Search for the cell housing the specified text and yield its (X, Y) center coordinate. 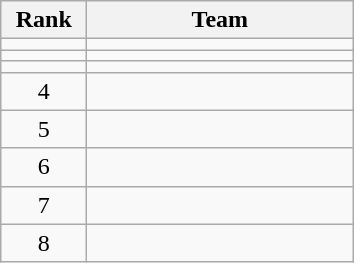
Rank (44, 20)
6 (44, 167)
5 (44, 129)
4 (44, 91)
8 (44, 243)
7 (44, 205)
Team (220, 20)
